Identify which cell holds the provided text, then report its [x, y] central coordinate. 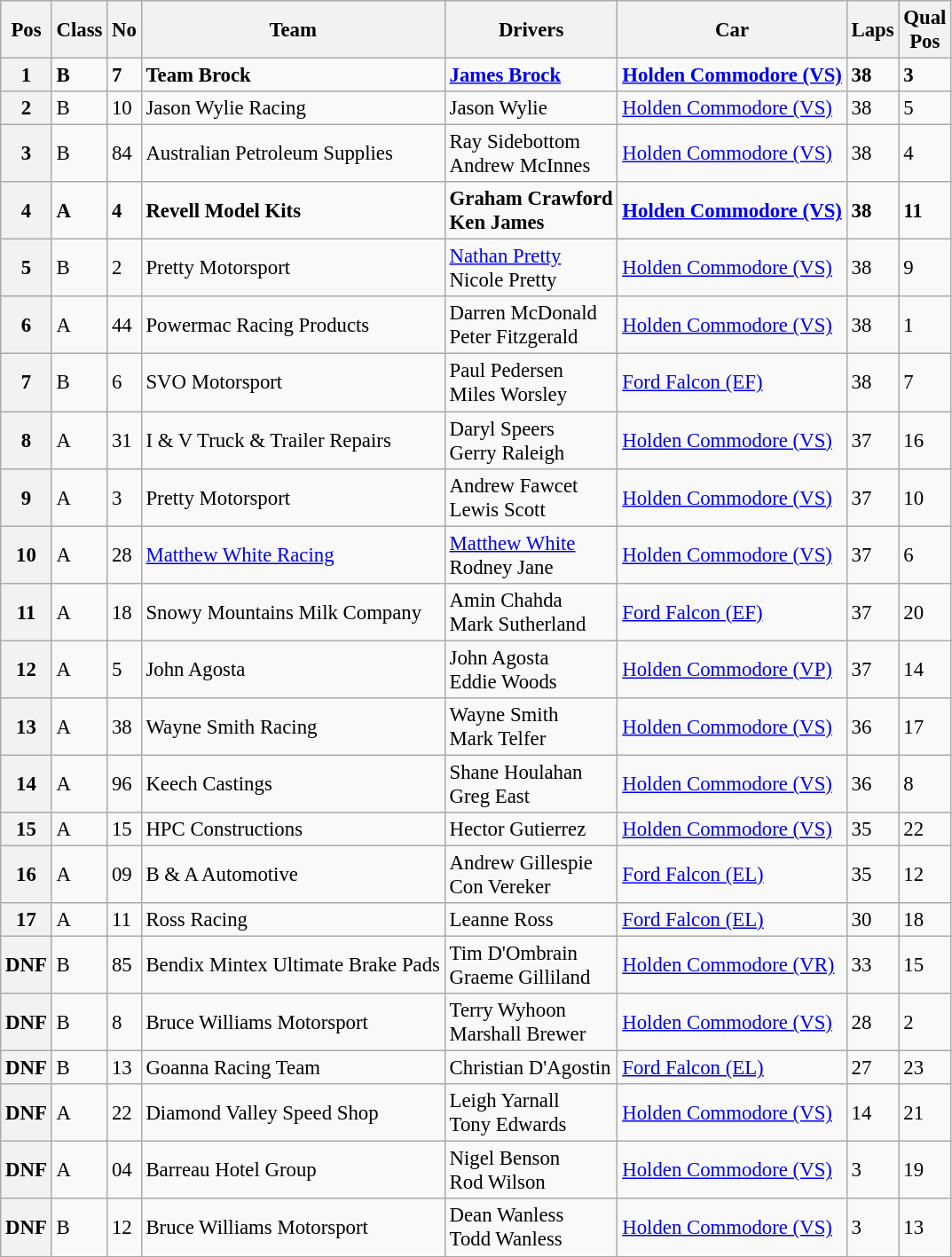
Graham Crawford Ken James [531, 211]
Nigel Benson Rod Wilson [531, 1171]
Ray Sidebottom Andrew McInnes [531, 154]
SVO Motorsport [293, 383]
19 [924, 1171]
James Brock [531, 75]
John Agosta Eddie Woods [531, 669]
30 [873, 920]
Wayne Smith Racing [293, 727]
Leigh Yarnall Tony Edwards [531, 1112]
Team Brock [293, 75]
Goanna Racing Team [293, 1068]
Leanne Ross [531, 920]
Dean Wanless Todd Wanless [531, 1228]
23 [924, 1068]
Andrew Fawcet Lewis Scott [531, 497]
Christian D'Agostin [531, 1068]
31 [124, 440]
04 [124, 1171]
85 [124, 965]
Pos [27, 30]
Diamond Valley Speed Shop [293, 1112]
Holden Commodore (VR) [732, 965]
09 [124, 875]
Darren McDonald Peter Fitzgerald [531, 325]
44 [124, 325]
Wayne Smith Mark Telfer [531, 727]
Amin Chahda Mark Sutherland [531, 612]
Daryl Speers Gerry Raleigh [531, 440]
21 [924, 1112]
Shane Houlahan Greg East [531, 784]
Holden Commodore (VP) [732, 669]
Drivers [531, 30]
Terry Wyhoon Marshall Brewer [531, 1022]
Team [293, 30]
Matthew White Rodney Jane [531, 555]
Laps [873, 30]
John Agosta [293, 669]
Barreau Hotel Group [293, 1171]
Andrew Gillespie Con Vereker [531, 875]
Class [80, 30]
Jason Wylie [531, 108]
Bendix Mintex Ultimate Brake Pads [293, 965]
Revell Model Kits [293, 211]
Car [732, 30]
B & A Automotive [293, 875]
QualPos [924, 30]
No [124, 30]
Tim D'Ombrain Graeme Gilliland [531, 965]
I & V Truck & Trailer Repairs [293, 440]
Ross Racing [293, 920]
Australian Petroleum Supplies [293, 154]
Paul Pedersen Miles Worsley [531, 383]
33 [873, 965]
Powermac Racing Products [293, 325]
Hector Gutierrez [531, 829]
Snowy Mountains Milk Company [293, 612]
Nathan Pretty Nicole Pretty [531, 268]
20 [924, 612]
Jason Wylie Racing [293, 108]
Matthew White Racing [293, 555]
Keech Castings [293, 784]
84 [124, 154]
27 [873, 1068]
96 [124, 784]
HPC Constructions [293, 829]
